Search for the cell housing the specified text and yield its [X, Y] center coordinate. 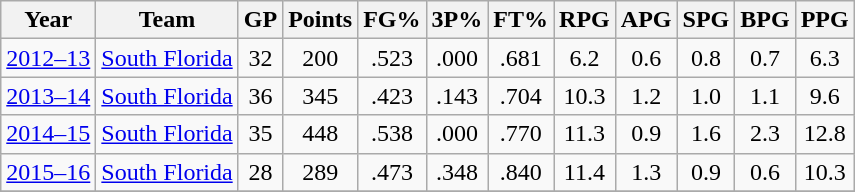
RPG [585, 20]
11.3 [585, 134]
Year [48, 20]
1.6 [706, 134]
FT% [521, 20]
Points [320, 20]
35 [260, 134]
36 [260, 96]
2015–16 [48, 172]
1.2 [646, 96]
9.6 [824, 96]
.523 [392, 58]
.348 [457, 172]
11.4 [585, 172]
0.7 [765, 58]
APG [646, 20]
448 [320, 134]
32 [260, 58]
.143 [457, 96]
2014–15 [48, 134]
GP [260, 20]
289 [320, 172]
PPG [824, 20]
1.0 [706, 96]
.473 [392, 172]
BPG [765, 20]
SPG [706, 20]
.704 [521, 96]
28 [260, 172]
200 [320, 58]
6.3 [824, 58]
2012–13 [48, 58]
.681 [521, 58]
.770 [521, 134]
1.3 [646, 172]
345 [320, 96]
2.3 [765, 134]
.538 [392, 134]
.840 [521, 172]
12.8 [824, 134]
2013–14 [48, 96]
1.1 [765, 96]
6.2 [585, 58]
0.8 [706, 58]
.423 [392, 96]
Team [167, 20]
FG% [392, 20]
3P% [457, 20]
